For the text-containing cell, return its midpoint in (X, Y) coordinate format. 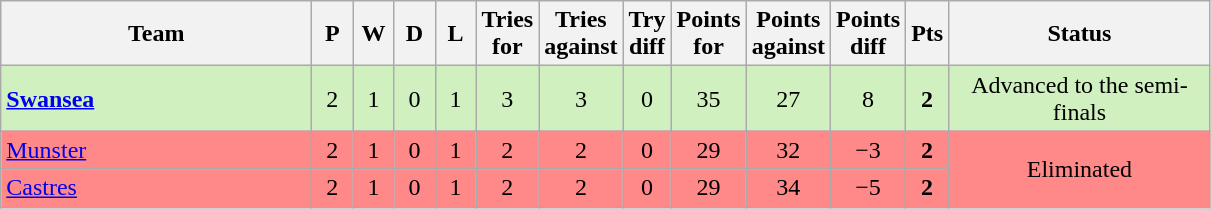
P (332, 34)
35 (708, 98)
Try diff (647, 34)
Team (156, 34)
Points against (788, 34)
Eliminated (1080, 169)
W (374, 34)
32 (788, 150)
D (414, 34)
−5 (868, 188)
−3 (868, 150)
L (456, 34)
Tries against (581, 34)
Advanced to the semi-finals (1080, 98)
Status (1080, 34)
27 (788, 98)
Castres (156, 188)
Points for (708, 34)
34 (788, 188)
Munster (156, 150)
Pts (928, 34)
Points diff (868, 34)
Tries for (508, 34)
Swansea (156, 98)
8 (868, 98)
